Search for the cell housing the specified text and yield its (x, y) center coordinate. 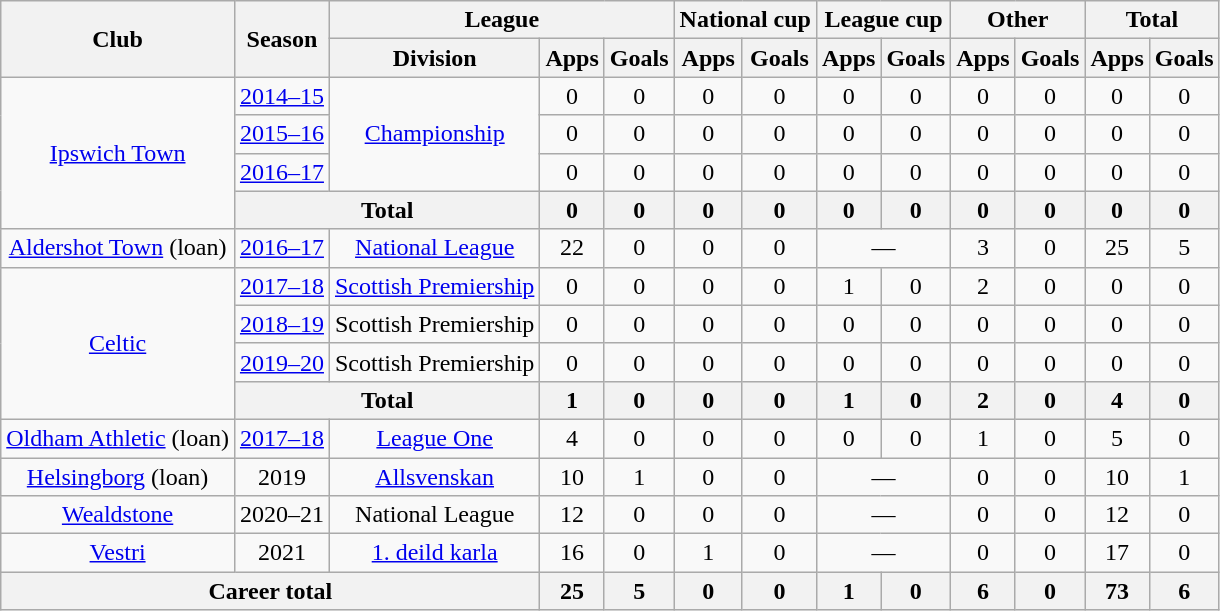
Allsvenskan (434, 477)
Wealdstone (118, 515)
2018–19 (282, 324)
Vestri (118, 553)
2019–20 (282, 362)
Celtic (118, 343)
Season (282, 39)
Oldham Athletic (loan) (118, 438)
2014–15 (282, 96)
Helsingborg (loan) (118, 477)
Ipswich Town (118, 153)
Club (118, 39)
2019 (282, 477)
2015–16 (282, 134)
16 (572, 553)
Other (1018, 20)
Aldershot Town (loan) (118, 248)
Career total (270, 591)
Championship (434, 134)
2021 (282, 553)
1. deild karla (434, 553)
League (502, 20)
22 (572, 248)
2020–21 (282, 515)
17 (1117, 553)
League cup (883, 20)
73 (1117, 591)
League One (434, 438)
3 (983, 248)
Division (434, 58)
National cup (745, 20)
